Pinpoint the cell where the given text exists, returning its (x, y) midpoint coordinate. 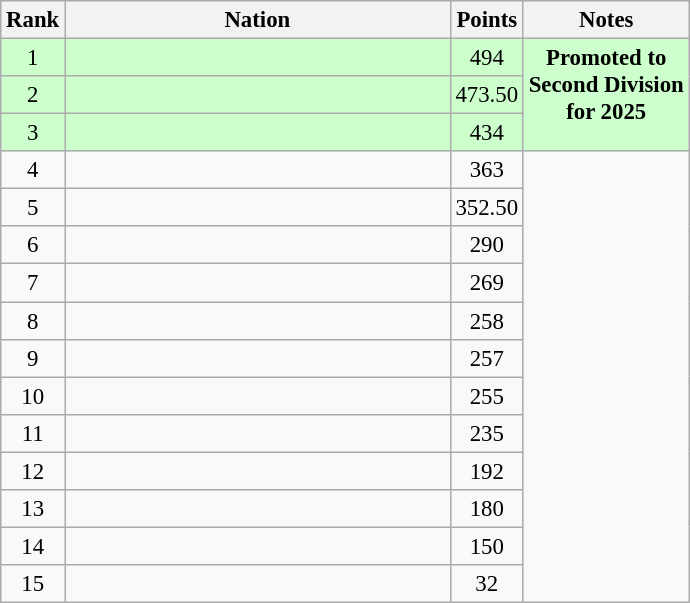
1 (33, 58)
8 (33, 321)
15 (33, 584)
352.50 (486, 208)
Rank (33, 20)
3 (33, 133)
9 (33, 358)
2 (33, 95)
150 (486, 546)
180 (486, 509)
258 (486, 321)
7 (33, 283)
11 (33, 433)
290 (486, 245)
12 (33, 471)
494 (486, 58)
13 (33, 509)
269 (486, 283)
Nation (258, 20)
Notes (606, 20)
4 (33, 170)
Promoted toSecond Divisionfor 2025 (606, 96)
10 (33, 396)
255 (486, 396)
257 (486, 358)
363 (486, 170)
192 (486, 471)
473.50 (486, 95)
6 (33, 245)
434 (486, 133)
32 (486, 584)
14 (33, 546)
Points (486, 20)
5 (33, 208)
235 (486, 433)
